Provide the (x, y) coordinate of the cell's center where the given text is located.  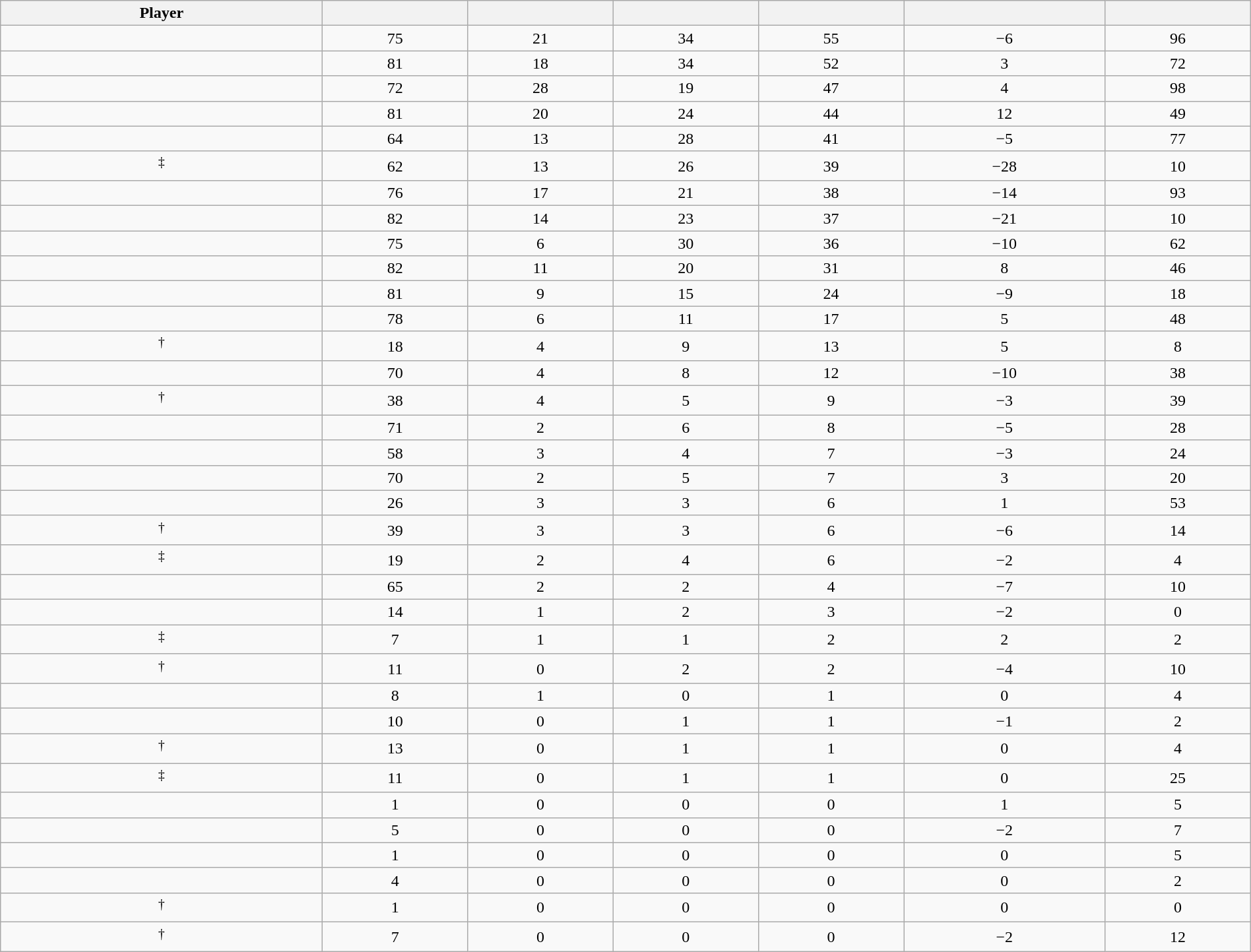
96 (1178, 38)
52 (831, 63)
55 (831, 38)
65 (395, 587)
58 (395, 453)
46 (1178, 269)
−14 (1004, 193)
71 (395, 428)
49 (1178, 113)
15 (686, 294)
47 (831, 88)
78 (395, 319)
36 (831, 243)
−1 (1004, 721)
Player (162, 13)
48 (1178, 319)
30 (686, 243)
44 (831, 113)
23 (686, 218)
−28 (1004, 166)
25 (1178, 777)
−4 (1004, 669)
−21 (1004, 218)
41 (831, 139)
−7 (1004, 587)
37 (831, 218)
53 (1178, 503)
93 (1178, 193)
76 (395, 193)
64 (395, 139)
77 (1178, 139)
31 (831, 269)
−9 (1004, 294)
98 (1178, 88)
